Identify which cell holds the provided text, then report its [x, y] central coordinate. 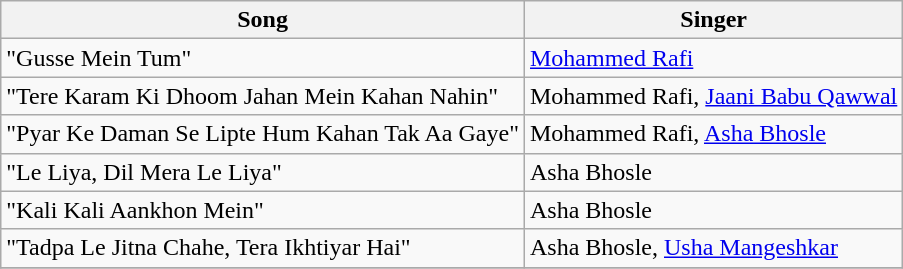
Song [263, 20]
"Tere Karam Ki Dhoom Jahan Mein Kahan Nahin" [263, 96]
Singer [713, 20]
"Le Liya, Dil Mera Le Liya" [263, 172]
Mohammed Rafi, Asha Bhosle [713, 134]
"Tadpa Le Jitna Chahe, Tera Ikhtiyar Hai" [263, 248]
"Pyar Ke Daman Se Lipte Hum Kahan Tak Aa Gaye" [263, 134]
"Kali Kali Aankhon Mein" [263, 210]
"Gusse Mein Tum" [263, 58]
Asha Bhosle, Usha Mangeshkar [713, 248]
Mohammed Rafi [713, 58]
Mohammed Rafi, Jaani Babu Qawwal [713, 96]
